Output the (x, y) coordinate of the center of the cell containing the given text.  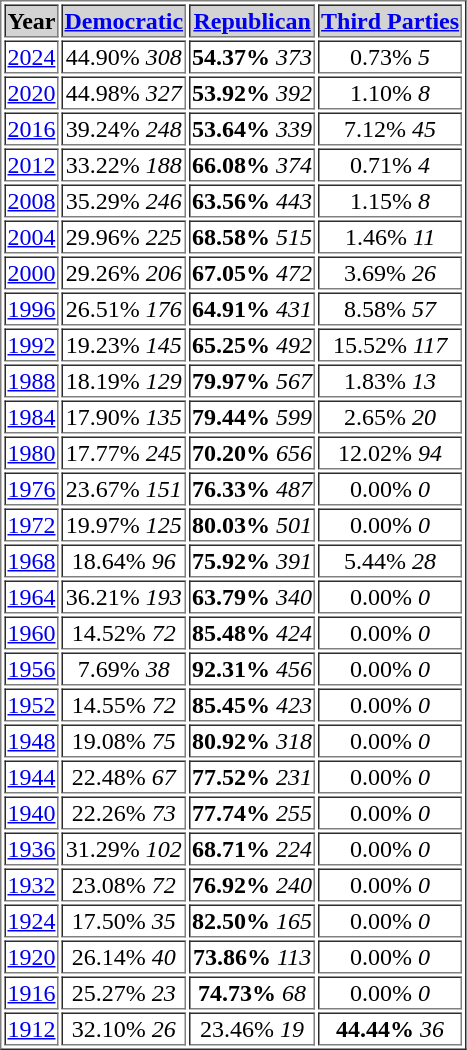
2004 (31, 236)
8.58% 57 (390, 308)
74.73% 68 (252, 992)
36.21% 193 (124, 596)
85.48% 424 (252, 632)
19.08% 75 (124, 740)
Third Parties (390, 20)
23.67% 151 (124, 488)
26.51% 176 (124, 308)
23.46% 19 (252, 1028)
73.86% 113 (252, 956)
68.71% 224 (252, 848)
39.24% 248 (124, 128)
3.69% 26 (390, 272)
70.20% 656 (252, 452)
92.31% 456 (252, 668)
66.08% 374 (252, 164)
2024 (31, 56)
15.52% 117 (390, 344)
17.90% 135 (124, 416)
79.44% 599 (252, 416)
1.10% 8 (390, 92)
1976 (31, 488)
1920 (31, 956)
17.50% 35 (124, 920)
80.92% 318 (252, 740)
2016 (31, 128)
77.52% 231 (252, 776)
14.52% 72 (124, 632)
23.08% 72 (124, 884)
18.19% 129 (124, 380)
44.44% 36 (390, 1028)
7.12% 45 (390, 128)
53.92% 392 (252, 92)
2008 (31, 200)
0.71% 4 (390, 164)
1912 (31, 1028)
82.50% 165 (252, 920)
17.77% 245 (124, 452)
22.48% 67 (124, 776)
1940 (31, 812)
1964 (31, 596)
1944 (31, 776)
18.64% 96 (124, 560)
44.98% 327 (124, 92)
35.29% 246 (124, 200)
1.83% 13 (390, 380)
1984 (31, 416)
1924 (31, 920)
76.33% 487 (252, 488)
33.22% 188 (124, 164)
1.46% 11 (390, 236)
5.44% 28 (390, 560)
7.69% 38 (124, 668)
1948 (31, 740)
Year (31, 20)
1.15% 8 (390, 200)
68.58% 515 (252, 236)
Republican (252, 20)
26.14% 40 (124, 956)
75.92% 391 (252, 560)
2.65% 20 (390, 416)
0.73% 5 (390, 56)
2000 (31, 272)
65.25% 492 (252, 344)
2020 (31, 92)
31.29% 102 (124, 848)
22.26% 73 (124, 812)
1996 (31, 308)
44.90% 308 (124, 56)
32.10% 26 (124, 1028)
1968 (31, 560)
79.97% 567 (252, 380)
19.23% 145 (124, 344)
76.92% 240 (252, 884)
80.03% 501 (252, 524)
1960 (31, 632)
77.74% 255 (252, 812)
Democratic (124, 20)
1916 (31, 992)
2012 (31, 164)
1992 (31, 344)
14.55% 72 (124, 704)
19.97% 125 (124, 524)
29.96% 225 (124, 236)
1972 (31, 524)
1932 (31, 884)
53.64% 339 (252, 128)
85.45% 423 (252, 704)
54.37% 373 (252, 56)
67.05% 472 (252, 272)
12.02% 94 (390, 452)
1980 (31, 452)
1952 (31, 704)
63.56% 443 (252, 200)
1988 (31, 380)
29.26% 206 (124, 272)
64.91% 431 (252, 308)
63.79% 340 (252, 596)
25.27% 23 (124, 992)
1936 (31, 848)
1956 (31, 668)
